Capture the cell that displays the provided text and extract its [X, Y] central coordinate. 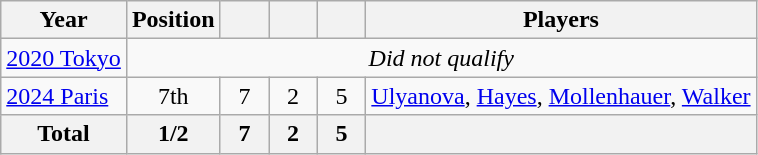
Players [561, 20]
1/2 [173, 134]
2020 Tokyo [64, 58]
Total [64, 134]
Year [64, 20]
7th [173, 96]
Did not qualify [441, 58]
2024 Paris [64, 96]
Position [173, 20]
Ulyanova, Hayes, Mollenhauer, Walker [561, 96]
